Find where the given text appears and provide that cell's center as (X, Y) coordinate. 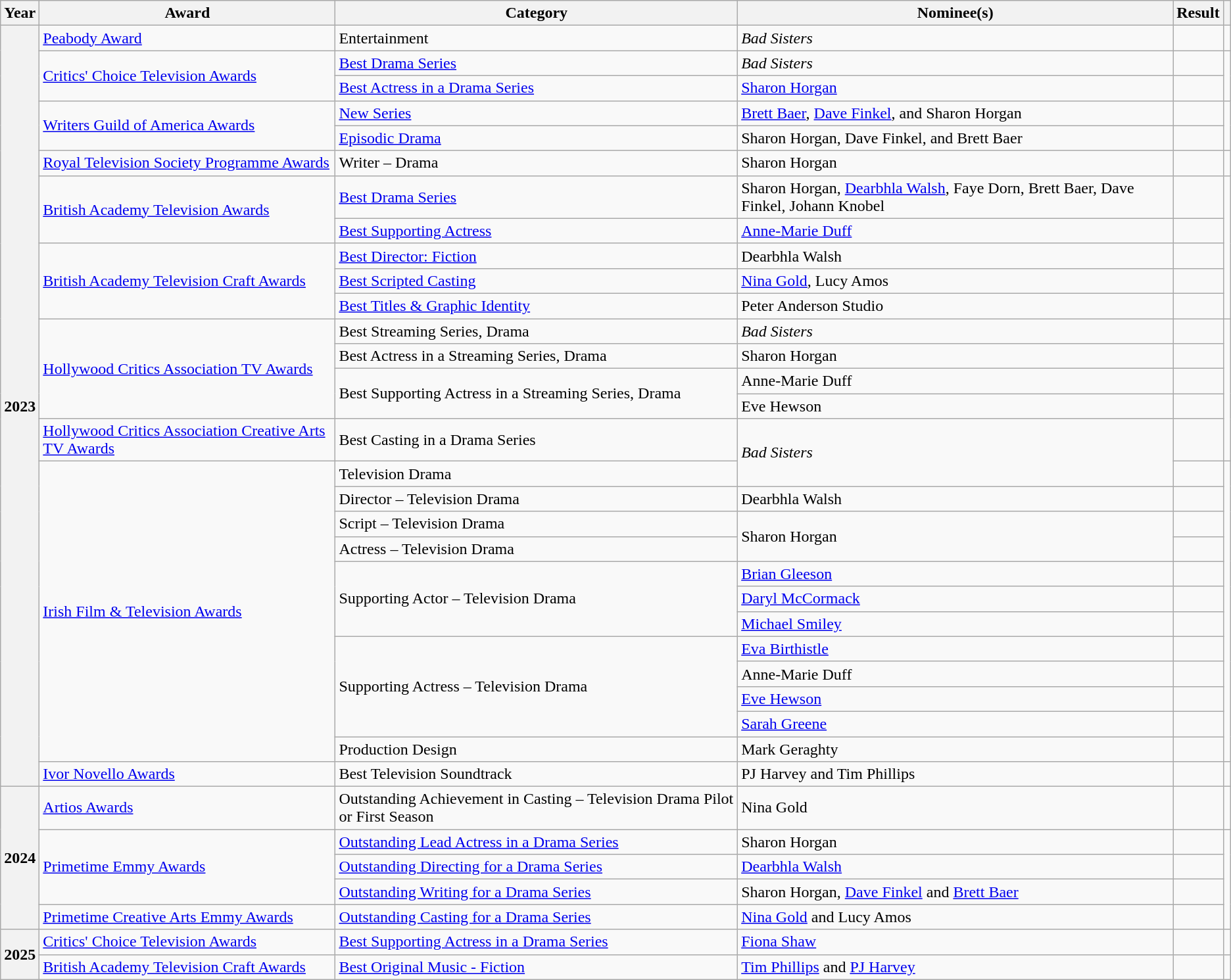
Artios Awards (187, 808)
Outstanding Casting for a Drama Series (537, 917)
Best Titles & Graphic Identity (537, 306)
PJ Harvey and Tim Phillips (955, 774)
Primetime Emmy Awards (187, 867)
Peabody Award (187, 38)
Script – Television Drama (537, 524)
2025 (20, 954)
Supporting Actress – Television Drama (537, 686)
Mark Geraghty (955, 749)
Peter Anderson Studio (955, 306)
Director – Television Drama (537, 499)
Best Casting in a Drama Series (537, 440)
Production Design (537, 749)
Outstanding Achievement in Casting – Television Drama Pilot or First Season (537, 808)
Best Director: Fiction (537, 256)
Eva Birthistle (955, 649)
Best Television Soundtrack (537, 774)
Fiona Shaw (955, 942)
Nominee(s) (955, 13)
Sharon Horgan, Dave Finkel, and Brett Baer (955, 138)
Sharon Horgan, Dave Finkel and Brett Baer (955, 892)
Sharon Horgan, Dearbhla Walsh, Faye Dorn, Brett Baer, Dave Finkel, Johann Knobel (955, 197)
Result (1198, 13)
Ivor Novello Awards (187, 774)
2023 (20, 406)
Daryl McCormack (955, 599)
Entertainment (537, 38)
Best Supporting Actress (537, 231)
British Academy Television Awards (187, 209)
Supporting Actor – Television Drama (537, 599)
Writers Guild of America Awards (187, 126)
Best Supporting Actress in a Streaming Series, Drama (537, 394)
Outstanding Writing for a Drama Series (537, 892)
Actress – Television Drama (537, 549)
Nina Gold and Lucy Amos (955, 917)
Outstanding Lead Actress in a Drama Series (537, 842)
Michael Smiley (955, 624)
Hollywood Critics Association Creative Arts TV Awards (187, 440)
Outstanding Directing for a Drama Series (537, 867)
Nina Gold, Lucy Amos (955, 281)
Brian Gleeson (955, 574)
Tim Phillips and PJ Harvey (955, 967)
Television Drama (537, 474)
Best Scripted Casting (537, 281)
Irish Film & Television Awards (187, 611)
Award (187, 13)
Best Supporting Actress in a Drama Series (537, 942)
Best Original Music - Fiction (537, 967)
2024 (20, 858)
Nina Gold (955, 808)
Episodic Drama (537, 138)
Year (20, 13)
Category (537, 13)
Best Streaming Series, Drama (537, 331)
Best Actress in a Drama Series (537, 88)
Primetime Creative Arts Emmy Awards (187, 917)
Brett Baer, Dave Finkel, and Sharon Horgan (955, 113)
Best Actress in a Streaming Series, Drama (537, 356)
Hollywood Critics Association TV Awards (187, 368)
Sarah Greene (955, 724)
Royal Television Society Programme Awards (187, 163)
New Series (537, 113)
Writer – Drama (537, 163)
